Return (x, y) of the center of cell containing provided text 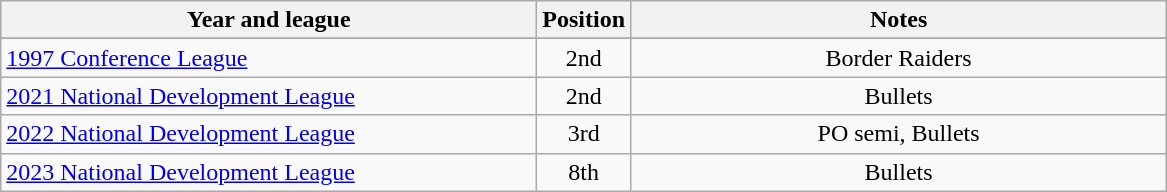
2022 National Development League (269, 134)
8th (584, 172)
3rd (584, 134)
Year and league (269, 20)
Position (584, 20)
Border Raiders (899, 58)
PO semi, Bullets (899, 134)
2023 National Development League (269, 172)
2021 National Development League (269, 96)
1997 Conference League (269, 58)
Notes (899, 20)
